Return the [x, y] coordinate for the center point of the cell that contains the specified text.  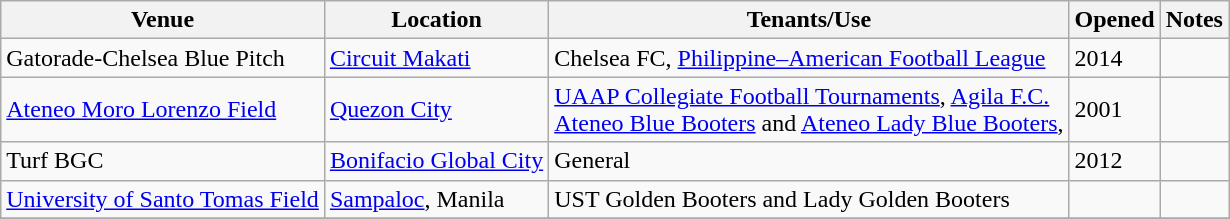
2001 [1114, 110]
Chelsea FC, Philippine–American Football League [809, 58]
Tenants/Use [809, 20]
Quezon City [436, 110]
Bonifacio Global City [436, 161]
Location [436, 20]
Turf BGC [163, 161]
University of Santo Tomas Field [163, 199]
General [809, 161]
Notes [1194, 20]
UAAP Collegiate Football Tournaments, Agila F.C. Ateneo Blue Booters and Ateneo Lady Blue Booters, [809, 110]
Sampaloc, Manila [436, 199]
Circuit Makati [436, 58]
Ateneo Moro Lorenzo Field [163, 110]
Opened [1114, 20]
Venue [163, 20]
UST Golden Booters and Lady Golden Booters [809, 199]
2012 [1114, 161]
Gatorade-Chelsea Blue Pitch [163, 58]
2014 [1114, 58]
